Scan for the cell matching the given text and deliver its (X, Y) coordinate at center. 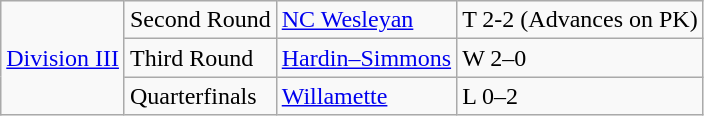
L 0–2 (580, 96)
Quarterfinals (200, 96)
NC Wesleyan (366, 20)
Willamette (366, 96)
Hardin–Simmons (366, 58)
Division III (63, 58)
Third Round (200, 58)
T 2-2 (Advances on PK) (580, 20)
Second Round (200, 20)
W 2–0 (580, 58)
